Return the (x, y) coordinate for the center point of the cell that contains the specified text.  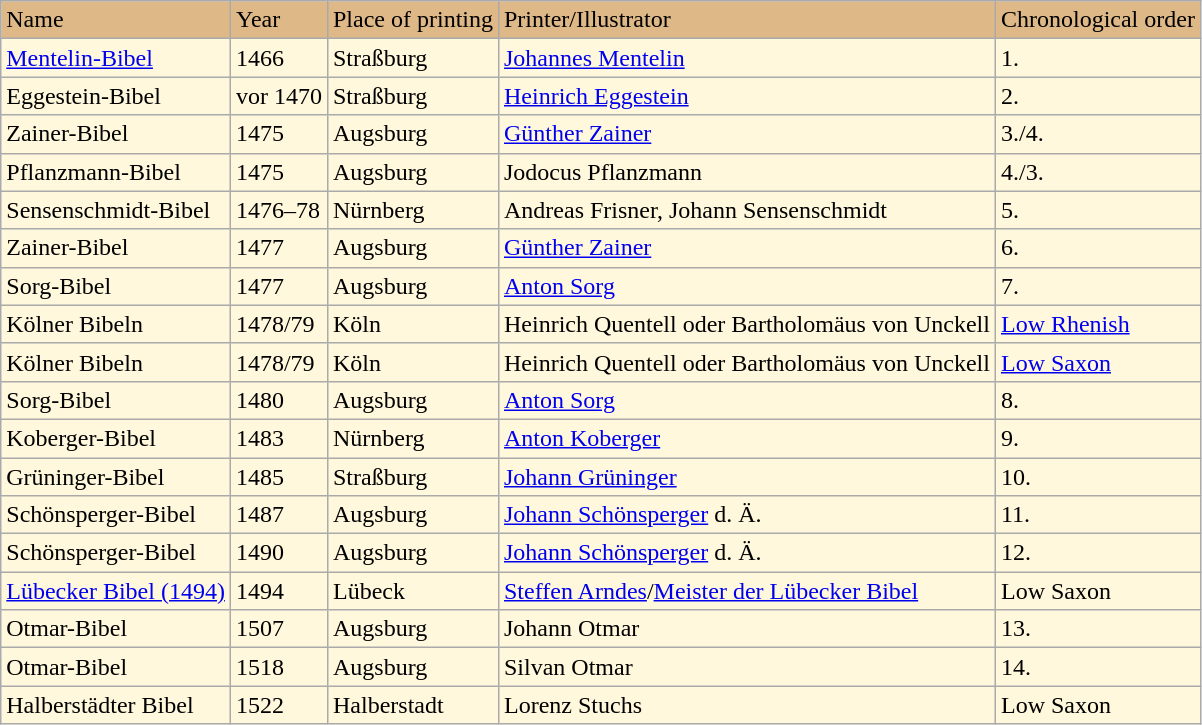
5. (1098, 210)
4./3. (1098, 172)
Name (116, 20)
6. (1098, 248)
Andreas Frisner, Johann Sensenschmidt (746, 210)
1518 (278, 667)
Printer/Illustrator (746, 20)
1522 (278, 705)
Eggestein-Bibel (116, 96)
Year (278, 20)
Anton Koberger (746, 438)
11. (1098, 515)
vor 1470 (278, 96)
2. (1098, 96)
Steffen Arndes/Meister der Lübecker Bibel (746, 591)
10. (1098, 477)
Grüninger-Bibel (116, 477)
Johann Grüninger (746, 477)
14. (1098, 667)
Low Rhenish (1098, 324)
1485 (278, 477)
1476–78 (278, 210)
1. (1098, 58)
13. (1098, 629)
1487 (278, 515)
Johann Otmar (746, 629)
Jodocus Pflanzmann (746, 172)
Mentelin-Bibel (116, 58)
12. (1098, 553)
Silvan Otmar (746, 667)
1507 (278, 629)
3./4. (1098, 134)
9. (1098, 438)
Lübeck (412, 591)
1480 (278, 400)
Halberstädter Bibel (116, 705)
Pflanzmann-Bibel (116, 172)
Chronological order (1098, 20)
Heinrich Eggestein (746, 96)
7. (1098, 286)
1466 (278, 58)
Halberstadt (412, 705)
Lübecker Bibel (1494) (116, 591)
1490 (278, 553)
Lorenz Stuchs (746, 705)
Johannes Mentelin (746, 58)
1494 (278, 591)
Koberger-Bibel (116, 438)
Place of printing (412, 20)
1483 (278, 438)
8. (1098, 400)
Sensenschmidt-Bibel (116, 210)
